Determine the [x, y] coordinate at the center of the cell enclosing the given text.  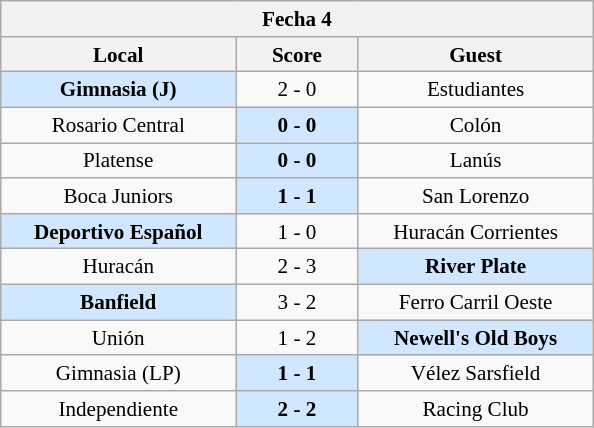
Huracán [118, 266]
Fecha 4 [297, 18]
Huracán Corrientes [476, 230]
River Plate [476, 266]
Gimnasia (J) [118, 90]
Guest [476, 54]
3 - 2 [297, 302]
Boca Juniors [118, 196]
Ferro Carril Oeste [476, 302]
Racing Club [476, 408]
Rosario Central [118, 124]
2 - 2 [297, 408]
Lanús [476, 160]
1 - 0 [297, 230]
San Lorenzo [476, 196]
Vélez Sarsfield [476, 372]
Score [297, 54]
Newell's Old Boys [476, 338]
2 - 0 [297, 90]
Independiente [118, 408]
2 - 3 [297, 266]
Unión [118, 338]
Colón [476, 124]
Banfield [118, 302]
Gimnasia (LP) [118, 372]
Local [118, 54]
Estudiantes [476, 90]
Deportivo Español [118, 230]
1 - 2 [297, 338]
Platense [118, 160]
